Locate the cell with the specified text and output its [x, y] center coordinate. 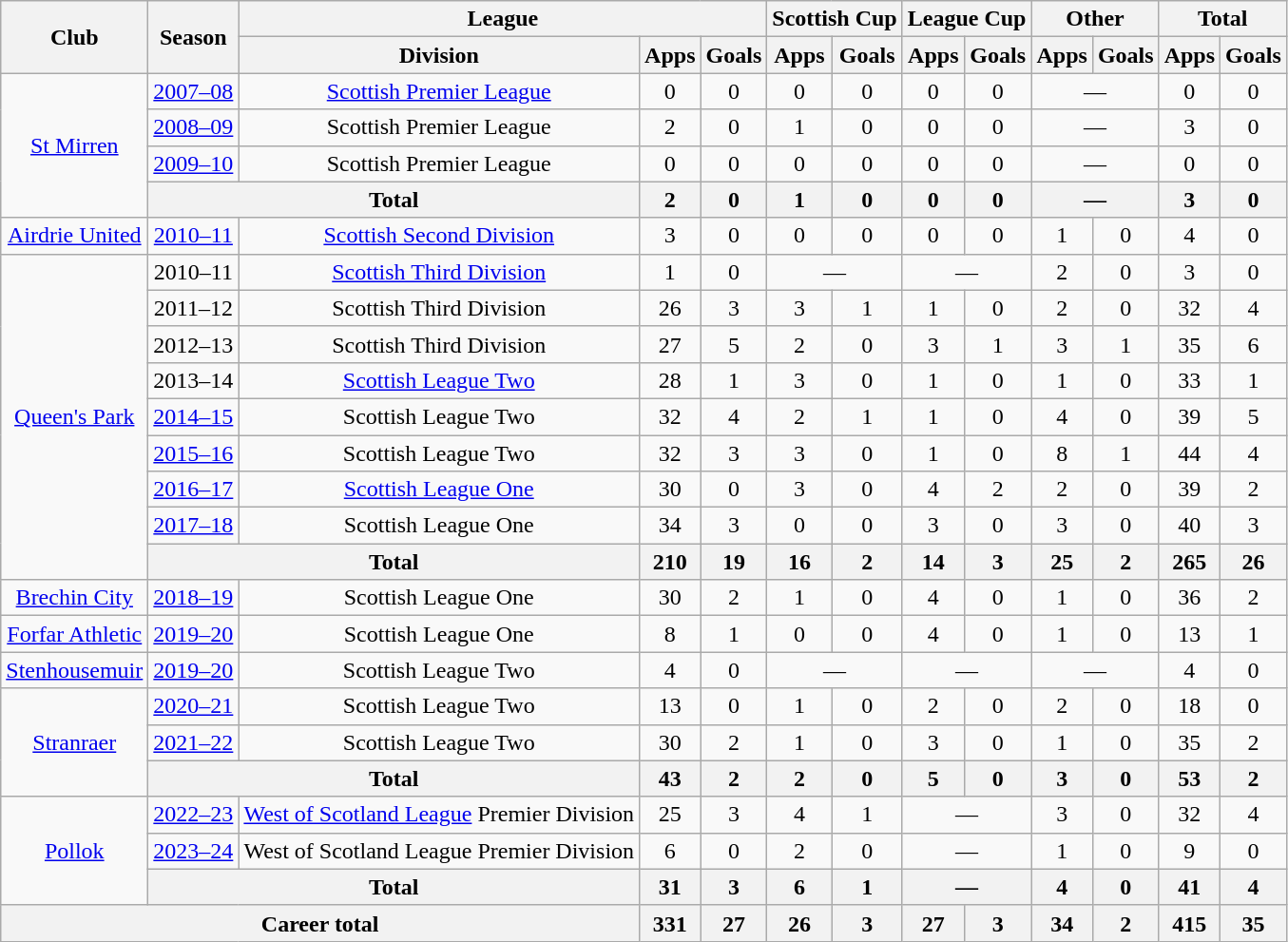
Airdrie United [74, 236]
League Cup [967, 19]
44 [1189, 453]
Queen's Park [74, 416]
2020–21 [194, 706]
Scottish Cup [835, 19]
Season [194, 37]
31 [670, 887]
Brechin City [74, 598]
28 [670, 380]
2009–10 [194, 163]
Scottish Second Division [439, 236]
2017–18 [194, 526]
36 [1189, 598]
2022–23 [194, 815]
Division [439, 55]
2012–13 [194, 344]
18 [1189, 706]
415 [1189, 923]
14 [933, 562]
40 [1189, 526]
43 [670, 779]
33 [1189, 380]
Career total [320, 923]
2008–09 [194, 127]
Stenhousemuir [74, 670]
2007–08 [194, 91]
2014–15 [194, 416]
331 [670, 923]
265 [1189, 562]
Pollok [74, 851]
2023–24 [194, 851]
2011–12 [194, 308]
Other [1095, 19]
League [503, 19]
19 [734, 562]
16 [799, 562]
St Mirren [74, 145]
2018–19 [194, 598]
Club [74, 37]
210 [670, 562]
2016–17 [194, 490]
2021–22 [194, 742]
2015–16 [194, 453]
9 [1189, 851]
Stranraer [74, 742]
53 [1189, 779]
2013–14 [194, 380]
41 [1189, 887]
Forfar Athletic [74, 634]
